Search for the cell housing the specified text and yield its [X, Y] center coordinate. 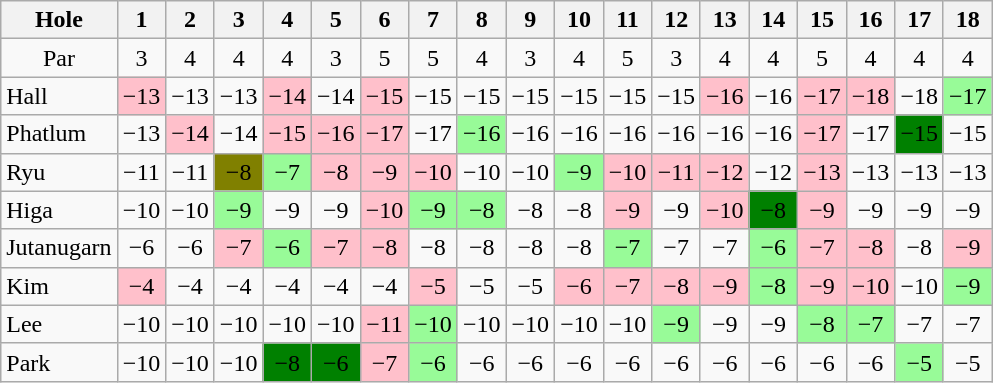
Ryu [59, 172]
14 [774, 20]
Jutanugarn [59, 248]
16 [870, 20]
Phatlum [59, 134]
9 [530, 20]
8 [482, 20]
Park [59, 362]
10 [580, 20]
6 [384, 20]
7 [434, 20]
Par [59, 58]
11 [628, 20]
Kim [59, 286]
17 [920, 20]
1 [142, 20]
18 [968, 20]
2 [190, 20]
Lee [59, 324]
Hall [59, 96]
Hole [59, 20]
12 [676, 20]
13 [724, 20]
Higa [59, 210]
15 [822, 20]
